Search for the cell housing the specified text and yield its [X, Y] center coordinate. 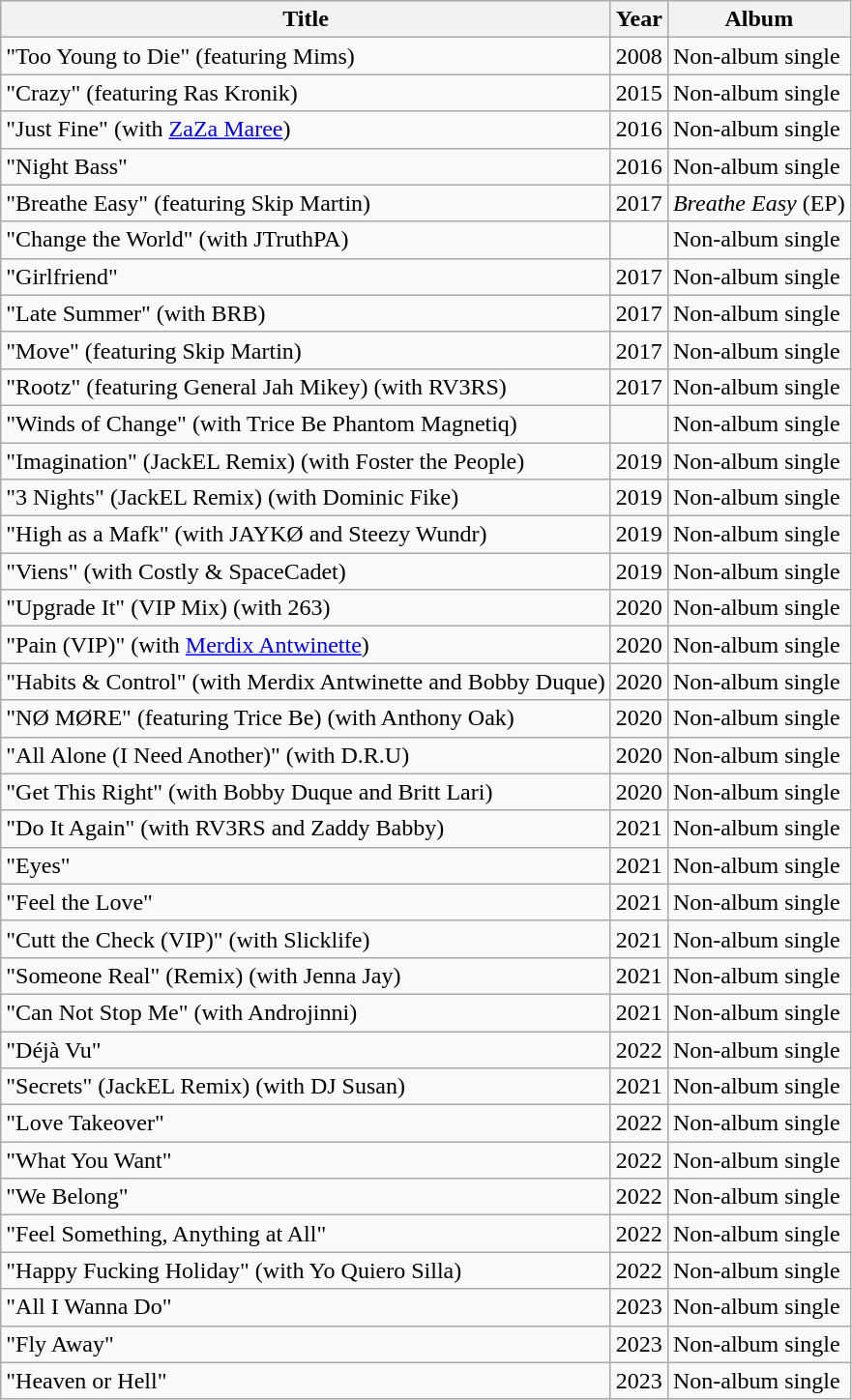
"Move" (featuring Skip Martin) [306, 350]
"Fly Away" [306, 1344]
"Just Fine" (with ZaZa Maree) [306, 130]
"Change the World" (with JTruthPA) [306, 240]
"Upgrade It" (VIP Mix) (with 263) [306, 608]
"Get This Right" (with Bobby Duque and Britt Lari) [306, 792]
"Can Not Stop Me" (with Androjinni) [306, 1012]
"All I Wanna Do" [306, 1307]
"Habits & Control" (with Merdix Antwinette and Bobby Duque) [306, 682]
"Breathe Easy" (featuring Skip Martin) [306, 203]
"High as a Mafk" (with JAYKØ and Steezy Wundr) [306, 535]
"Secrets" (JackEL Remix) (with DJ Susan) [306, 1087]
"What You Want" [306, 1160]
"Winds of Change" (with Trice Be Phantom Magnetiq) [306, 423]
Album [758, 19]
"Cutt the Check (VIP)" (with Slicklife) [306, 939]
"Heaven or Hell" [306, 1381]
2008 [638, 56]
"Eyes" [306, 865]
"3 Nights" (JackEL Remix) (with Dominic Fike) [306, 498]
"Feel the Love" [306, 902]
2015 [638, 93]
"Déjà Vu" [306, 1049]
"Pain (VIP)" (with Merdix Antwinette) [306, 645]
"NØ MØRE" (featuring Trice Be) (with Anthony Oak) [306, 718]
"Rootz" (featuring General Jah Mikey) (with RV3RS) [306, 387]
Breathe Easy (EP) [758, 203]
"Late Summer" (with BRB) [306, 313]
"Do It Again" (with RV3RS and Zaddy Babby) [306, 829]
"Love Takeover" [306, 1123]
Title [306, 19]
"Crazy" (featuring Ras Kronik) [306, 93]
"Girlfriend" [306, 277]
"Viens" (with Costly & SpaceCadet) [306, 571]
"Imagination" (JackEL Remix) (with Foster the People) [306, 461]
"All Alone (I Need Another)" (with D.R.U) [306, 755]
"Feel Something, Anything at All" [306, 1234]
"Happy Fucking Holiday" (with Yo Quiero Silla) [306, 1270]
Year [638, 19]
"Too Young to Die" (featuring Mims) [306, 56]
"We Belong" [306, 1197]
"Night Bass" [306, 166]
"Someone Real" (Remix) (with Jenna Jay) [306, 976]
